Find where the given text appears and provide that cell's center as (X, Y) coordinate. 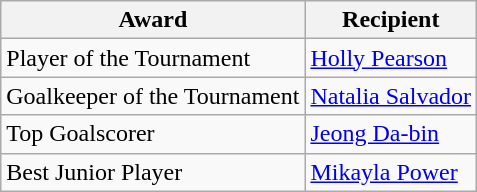
Award (153, 20)
Best Junior Player (153, 172)
Player of the Tournament (153, 58)
Goalkeeper of the Tournament (153, 96)
Mikayla Power (391, 172)
Top Goalscorer (153, 134)
Natalia Salvador (391, 96)
Recipient (391, 20)
Holly Pearson (391, 58)
Jeong Da-bin (391, 134)
